Extract the (x, y) coordinate from the center of the cell holding the provided text.  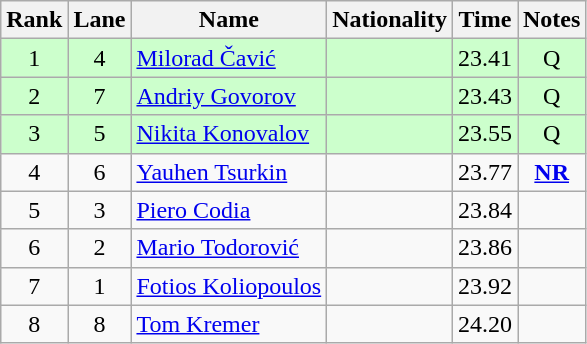
Nikita Konovalov (229, 134)
23.43 (484, 96)
Milorad Čavić (229, 58)
Andriy Govorov (229, 96)
Rank (34, 20)
23.84 (484, 210)
Fotios Koliopoulos (229, 286)
Name (229, 20)
Mario Todorović (229, 248)
24.20 (484, 324)
23.55 (484, 134)
23.92 (484, 286)
NR (552, 172)
Tom Kremer (229, 324)
Notes (552, 20)
23.41 (484, 58)
Lane (100, 20)
Piero Codia (229, 210)
23.86 (484, 248)
Yauhen Tsurkin (229, 172)
Nationality (390, 20)
Time (484, 20)
23.77 (484, 172)
